Capture the cell that displays the provided text and extract its [X, Y] central coordinate. 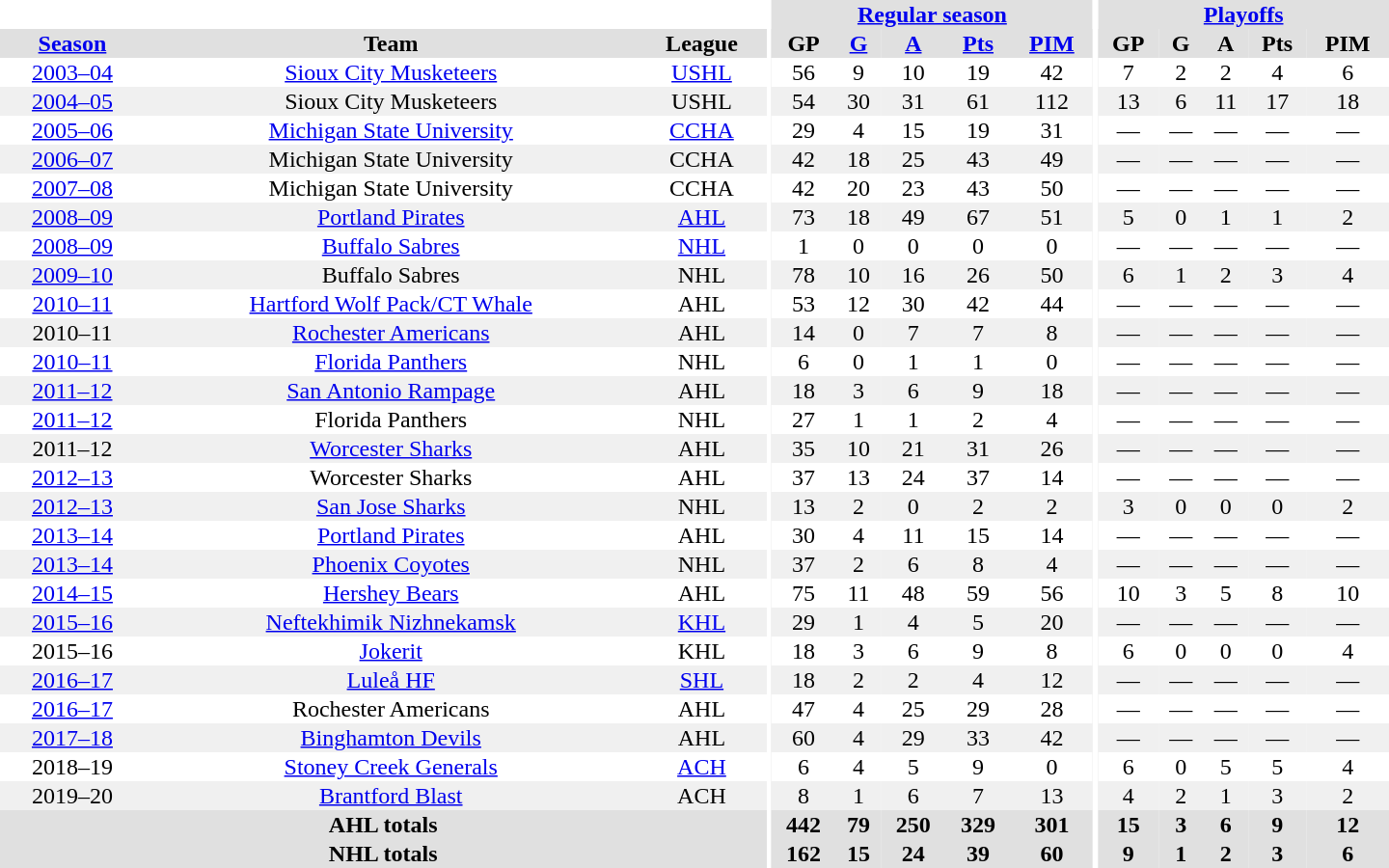
Binghamton Devils [392, 738]
2007–08 [72, 188]
Phoenix Coyotes [392, 564]
2019–20 [72, 796]
78 [804, 275]
2006–07 [72, 159]
442 [804, 825]
23 [912, 188]
329 [978, 825]
Hershey Bears [392, 593]
Hartford Wolf Pack/CT Whale [392, 304]
75 [804, 593]
Jokerit [392, 651]
48 [912, 593]
2018–19 [72, 767]
51 [1052, 217]
59 [978, 593]
2014–15 [72, 593]
Neftekhimik Nizhnekamsk [392, 622]
Playoffs [1243, 14]
33 [978, 738]
28 [1052, 709]
2017–18 [72, 738]
61 [978, 101]
SHL [702, 680]
250 [912, 825]
79 [858, 825]
Brantford Blast [392, 796]
San Jose Sharks [392, 506]
2005–06 [72, 130]
League [702, 43]
21 [912, 448]
47 [804, 709]
35 [804, 448]
AHL totals [383, 825]
2009–10 [72, 275]
Luleå HF [392, 680]
39 [978, 854]
Team [392, 43]
301 [1052, 825]
73 [804, 217]
44 [1052, 304]
Regular season [933, 14]
162 [804, 854]
Stoney Creek Generals [392, 767]
27 [804, 420]
54 [804, 101]
67 [978, 217]
17 [1277, 101]
112 [1052, 101]
NHL totals [383, 854]
2004–05 [72, 101]
16 [912, 275]
2003–04 [72, 72]
53 [804, 304]
Season [72, 43]
San Antonio Rampage [392, 391]
